Return [x, y] of the center of cell containing provided text 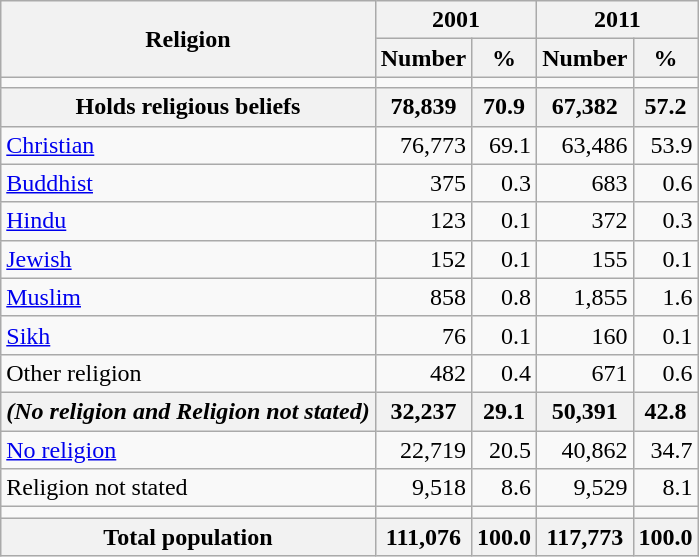
Jewish [188, 259]
Hindu [188, 221]
2001 [456, 20]
Religion not stated [188, 488]
20.5 [504, 449]
70.9 [504, 107]
375 [423, 183]
29.1 [504, 411]
1.6 [666, 297]
Buddhist [188, 183]
9,529 [585, 488]
155 [585, 259]
34.7 [666, 449]
482 [423, 373]
0.4 [504, 373]
76,773 [423, 145]
123 [423, 221]
78,839 [423, 107]
152 [423, 259]
9,518 [423, 488]
Total population [188, 537]
50,391 [585, 411]
No religion [188, 449]
117,773 [585, 537]
42.8 [666, 411]
858 [423, 297]
111,076 [423, 537]
Christian [188, 145]
69.1 [504, 145]
8.6 [504, 488]
Other religion [188, 373]
63,486 [585, 145]
683 [585, 183]
8.1 [666, 488]
Muslim [188, 297]
76 [423, 335]
53.9 [666, 145]
67,382 [585, 107]
57.2 [666, 107]
32,237 [423, 411]
(No religion and Religion not stated) [188, 411]
0.8 [504, 297]
372 [585, 221]
40,862 [585, 449]
1,855 [585, 297]
160 [585, 335]
Sikh [188, 335]
22,719 [423, 449]
Holds religious beliefs [188, 107]
Religion [188, 39]
671 [585, 373]
2011 [618, 20]
